Return the [X, Y] coordinate for the center point of the cell that contains the specified text.  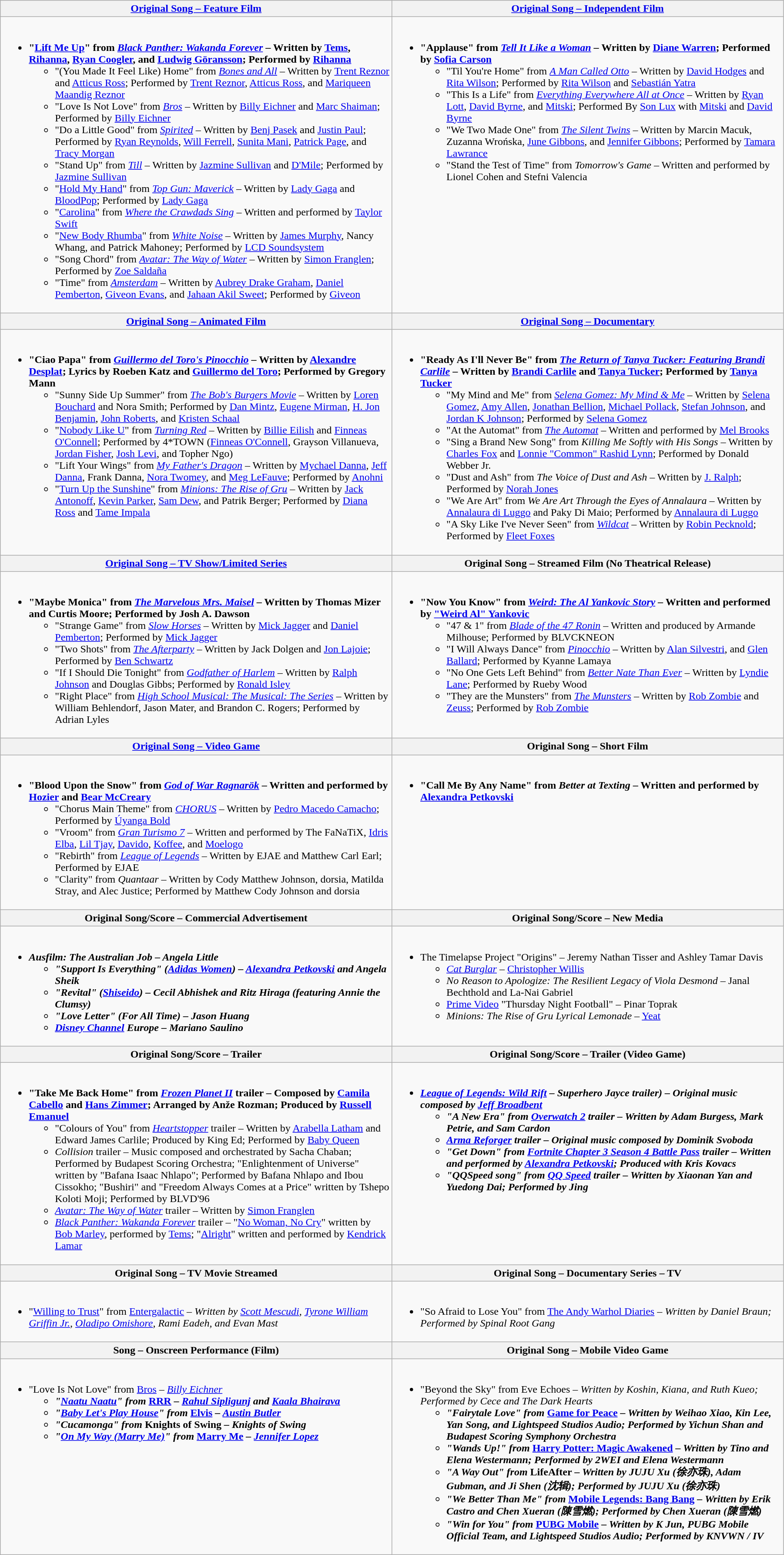
Original Song – Video Game [196, 746]
"Willing to Trust" from Entergalactic – Written by Scott Mescudi, Tyrone William Griffin Jr., Oladipo Omishore, Rami Eadeh, and Evan Mast [196, 1312]
Original Song/Score – Trailer [196, 1054]
Original Song/Score – New Media [588, 918]
Original Song/Score – Commercial Advertisement [196, 918]
Original Song – Animated Film [196, 321]
"Call Me By Any Name" from Better at Texting – Written and performed by Alexandra Petkovski [588, 832]
Original Song – Streamed Film (No Theatrical Release) [588, 563]
Original Song – Independent Film [588, 9]
Original Song – TV Movie Streamed [196, 1273]
"So Afraid to Lose You" from The Andy Warhol Diaries – Written by Daniel Braun; Performed by Spinal Root Gang [588, 1312]
Original Song – TV Show/Limited Series [196, 563]
Song – Onscreen Performance (Film) [196, 1350]
Original Song – Mobile Video Game [588, 1350]
Original Song – Short Film [588, 746]
Original Song/Score – Trailer (Video Game) [588, 1054]
Original Song – Documentary Series – TV [588, 1273]
Original Song – Feature Film [196, 9]
Original Song – Documentary [588, 321]
